Capture the cell that displays the provided text and extract its (X, Y) central coordinate. 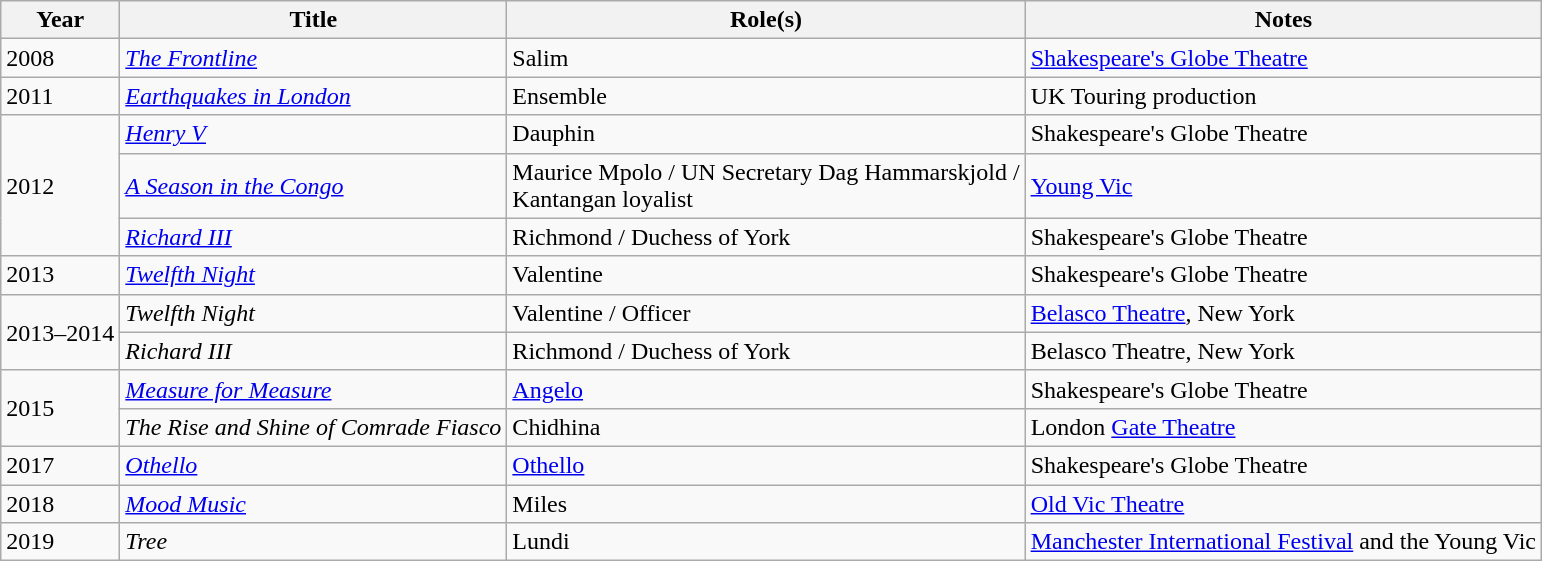
Valentine / Officer (766, 313)
2013–2014 (60, 332)
2015 (60, 408)
Title (314, 20)
UK Touring production (1283, 96)
2018 (60, 503)
A Season in the Congo (314, 186)
Dauphin (766, 134)
Notes (1283, 20)
Mood Music (314, 503)
London Gate Theatre (1283, 427)
2008 (60, 58)
The Frontline (314, 58)
Ensemble (766, 96)
Valentine (766, 275)
Chidhina (766, 427)
Angelo (766, 389)
Henry V (314, 134)
Miles (766, 503)
2013 (60, 275)
Young Vic (1283, 186)
Maurice Mpolo / UN Secretary Dag Hammarskjold /Kantangan loyalist (766, 186)
Earthquakes in London (314, 96)
Year (60, 20)
Old Vic Theatre (1283, 503)
Measure for Measure (314, 389)
Tree (314, 542)
Manchester International Festival and the Young Vic (1283, 542)
2019 (60, 542)
The Rise and Shine of Comrade Fiasco (314, 427)
2011 (60, 96)
Lundi (766, 542)
2012 (60, 186)
Role(s) (766, 20)
Salim (766, 58)
2017 (60, 465)
